Search for the cell housing the specified text and yield its [x, y] center coordinate. 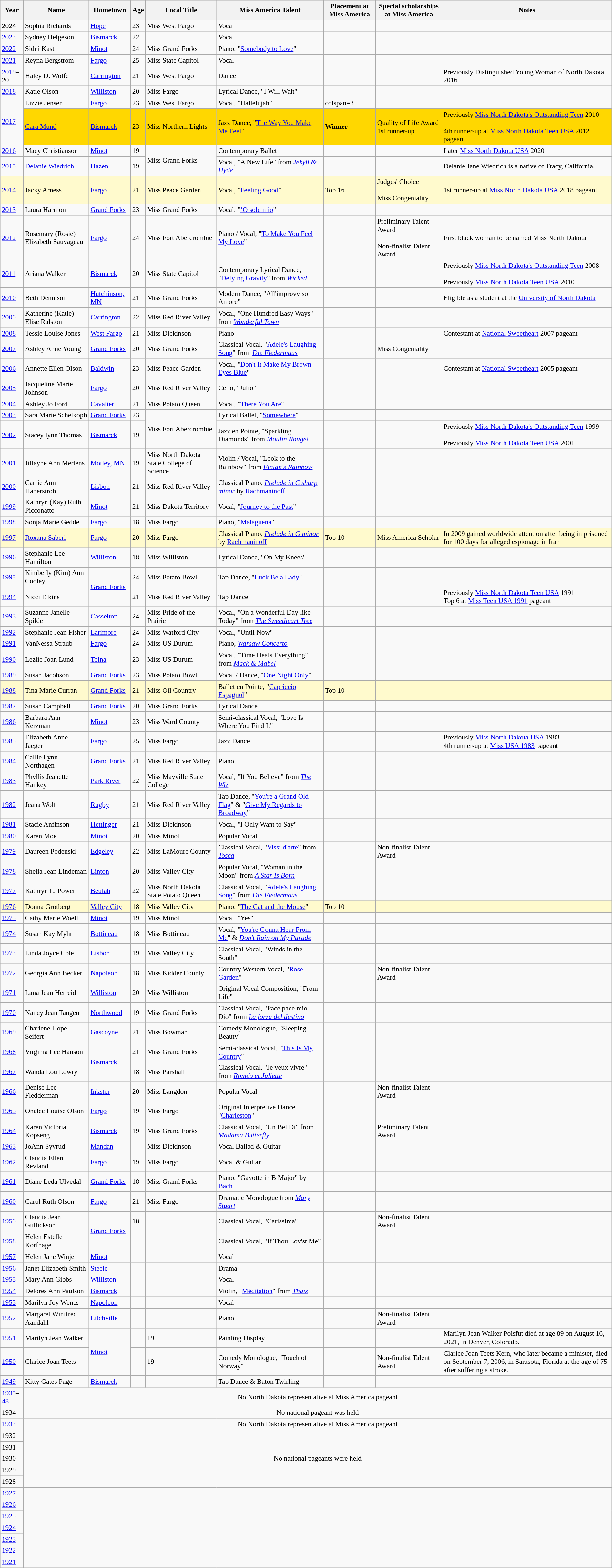
2004 [12, 404]
Hometown [110, 10]
Clarice Joan Teets [56, 1362]
Tina Marie Curran [56, 690]
1960 [12, 1201]
1969 [12, 1032]
1981 [12, 825]
1982 [12, 805]
1979 [12, 852]
Original Interpretive Dance "Charleston" [270, 1111]
Ariana Walker [56, 274]
Ashley Anne Young [56, 348]
Reyna Bergstrom [56, 60]
Vocal & Guitar [270, 1162]
Miss Pride of the Prairie [181, 617]
2001 [12, 463]
Piano, "Gavotte in B Major" by Bach [270, 1182]
2013 [12, 210]
2000 [12, 487]
Helen Jane Winje [56, 1257]
Previously Miss North Dakota USA 19834th runner-up at Miss USA 1983 pageant [527, 741]
2021 [12, 60]
Kitty Gates Page [56, 1382]
JoAnn Syvrud [56, 1147]
Miss Potato Queen [181, 404]
Semi-classical Vocal, "Love Is Where You Find It" [270, 722]
Popular Vocal, "Woman in the Moon" from A Star Is Born [270, 871]
Lezlie Joan Lund [56, 659]
1973 [12, 954]
Delanie Wiedrich [56, 166]
2003 [12, 415]
1987 [12, 706]
Miss Parshall [181, 1072]
Suzanne Janelle Spilde [56, 617]
1994 [12, 597]
Virginia Lee Hanson [56, 1052]
Classical Vocal, "Je veux vivre" from Roméo et Juliette [270, 1072]
Janet Elizabeth Smith [56, 1268]
Violin, "Méditation" from Thaïs [270, 1291]
Quality of Life Award 1st runner-up [409, 127]
1974 [12, 934]
colspan=3 [350, 103]
Piano, "Malagueña" [270, 522]
Miss Oil Country [181, 690]
Barbara Ann Kerzman [56, 722]
1999 [12, 507]
Dance [270, 76]
Top 16 [350, 190]
Marilyn Joy Wentz [56, 1303]
Tap Dance & Baton Twirling [270, 1382]
Modern Dance, "All'improvviso Amore" [270, 298]
Piano, Warsaw Concerto [270, 644]
Preliminary Talent AwardNon-finalist Talent Award [409, 238]
1968 [12, 1052]
Classical Piano, Prelude in C sharp minor by Rachmaninoff [270, 487]
1928 [12, 1482]
1924 [12, 1528]
Piano, "Somebody to Love" [270, 49]
Age [138, 10]
Vocal, "Don't It Make My Brown Eyes Blue" [270, 368]
Cello, "Julio" [270, 388]
Katie Olson [56, 92]
1964 [12, 1131]
1962 [12, 1162]
2022 [12, 49]
1933 [12, 1424]
1989 [12, 675]
Karen Victoria Kopseng [56, 1131]
1985 [12, 741]
Semi-classical Vocal, "This Is My Country" [270, 1052]
1991 [12, 644]
Eligible as a student at the University of North Dakota [527, 298]
1926 [12, 1505]
Inkster [110, 1092]
Vocal, "A New Life" from Jekyll & Hyde [270, 166]
Vocal Ballad & Guitar [270, 1147]
1978 [12, 871]
2015 [12, 166]
Nicci Elkins [56, 597]
2011 [12, 274]
1961 [12, 1182]
Classical Vocal, "Carissima" [270, 1221]
Vocal, "I Only Want to Say" [270, 825]
No national pageants were held [318, 1459]
1988 [12, 690]
1992 [12, 632]
1949 [12, 1382]
Piano / Vocal, "To Make You Feel My Love" [270, 238]
Cara Mund [56, 127]
Ashley Jo Ford [56, 404]
1954 [12, 1291]
1923 [12, 1539]
Vocal / Dance, "One Night Only" [270, 675]
First black woman to be named Miss North Dakota [527, 238]
Larimore [110, 632]
Violin / Vocal, "Look to the Rainbow" from Finian's Rainbow [270, 463]
Vocal, "’O sole mio" [270, 210]
Hettinger [110, 825]
No national pageant was held [318, 1413]
VanNessa Straub [56, 644]
Tap Dance [270, 597]
1957 [12, 1257]
Casselton [110, 617]
Year [12, 10]
Ballet en Pointe, "Capriccio Espagnol" [270, 690]
Piano, "The Cat and the Mouse" [270, 907]
Classical Vocal, "Vissi d'arte" from Tosca [270, 852]
Lizzie Jensen [56, 103]
Lyrical Dance, "On My Knees" [270, 558]
1934 [12, 1413]
Country Western Vocal, "Rose Garden" [270, 973]
Hazen [110, 166]
Miss Dakota Territory [181, 507]
Special scholarships at Miss America [409, 10]
1931 [12, 1447]
Beth Dennison [56, 298]
1932 [12, 1436]
1921 [12, 1562]
Miss Watford City [181, 632]
Dramatic Monologue from Mary Stuart [270, 1201]
Hutchinson, MN [110, 298]
1958 [12, 1241]
Litchville [110, 1318]
1990 [12, 659]
Miss Bowman [181, 1032]
1st runner-up at Miss North Dakota USA 2018 pageant [527, 190]
Lyrical Ballet, "Somewhere" [270, 415]
Vocal, "Journey to the Past" [270, 507]
Claudia Jean Gullickson [56, 1221]
2024 [12, 26]
1959 [12, 1221]
Miss Langdon [181, 1092]
Margaret Winifred Aandahl [56, 1318]
Previously Miss North Dakota's Outstanding Teen 20104th runner-up at Miss North Dakota Teen USA 2012 pageant [527, 127]
Contestant at National Sweetheart 2007 pageant [527, 333]
2018 [12, 92]
Karen Moe [56, 836]
Daureen Podenski [56, 852]
Susan Campbell [56, 706]
Sonja Marie Gedde [56, 522]
Lana Jean Herreid [56, 993]
1925 [12, 1516]
1998 [12, 522]
Vocal, "Time Heals Everything" from Mack & Mabel [270, 659]
Jazz en Pointe, "Sparkling Diamonds" from Moulin Rouge! [270, 435]
Contestant at National Sweetheart 2005 pageant [527, 368]
Marilyn Jean Walker [56, 1338]
Classical Vocal, "Un Bel Di" from Madama Butterfly [270, 1131]
Painting Display [270, 1338]
Miss Bottineau [181, 934]
Jeana Wolf [56, 805]
Beulah [110, 891]
Shelia Jean Lindeman [56, 871]
Cavalier [110, 404]
Miss Ward County [181, 722]
Jazz Dance [270, 741]
Notes [527, 10]
Park River [110, 781]
Claudia Ellen Revland [56, 1162]
Vocal, "One Hundred Easy Ways" from Wonderful Town [270, 317]
2008 [12, 333]
Northwood [110, 1012]
2014 [12, 190]
Contemporary Lyrical Dance, "Defying Gravity" from Wicked [270, 274]
1975 [12, 918]
1983 [12, 781]
2023 [12, 37]
Vocal, "You're Gonna Hear From Me" & Don't Rain on My Parade [270, 934]
Comedy Monologue, "Sleeping Beauty" [270, 1032]
Drama [270, 1268]
2012 [12, 238]
Sidni Kast [56, 49]
2017 [12, 121]
Vocal, "There You Are" [270, 404]
Laura Harmon [56, 210]
1930 [12, 1459]
1984 [12, 761]
Miss North Dakota State College of Science [181, 463]
Vocal, "Hallelujah" [270, 103]
Local Title [181, 10]
Helen Estelle Korfhage [56, 1241]
2016 [12, 151]
Classical Vocal, "Winds in the South" [270, 954]
Baldwin [110, 368]
1995 [12, 577]
Stephanie Lee Hamilton [56, 558]
Tolna [110, 659]
1935–48 [12, 1397]
Classical Vocal, "Pace pace mio Dio" from La forza del destino [270, 1012]
Charlene Hope Seifert [56, 1032]
Phyllis Jeanette Hankey [56, 781]
Cathy Marie Woell [56, 918]
1955 [12, 1280]
Linton [110, 871]
Tap Dance, "You're a Grand Old Flag" & "Give My Regards to Broadway" [270, 805]
Stacey lynn Thomas [56, 435]
Jazz Dance, "The Way You Make Me Feel" [270, 127]
1965 [12, 1111]
1927 [12, 1493]
1956 [12, 1268]
Lyrical Dance, "I Will Wait" [270, 92]
Classical Piano, Prelude in G minor by Rachmaninoff [270, 538]
1922 [12, 1551]
Previously Miss North Dakota's Outstanding Teen 2008Previously Miss North Dakota Teen USA 2010 [527, 274]
Miss North Dakota State Potato Queen [181, 891]
1972 [12, 973]
1976 [12, 907]
Miss America Talent [270, 10]
1929 [12, 1470]
Motley, MN [110, 463]
Gascoyne [110, 1032]
1951 [12, 1338]
Previously Miss North Dakota's Outstanding Teen 1999Previously Miss North Dakota Teen USA 2001 [527, 435]
Katherine (Katie) Elise Ralston [56, 317]
Diane Leda Ulvedal [56, 1182]
1997 [12, 538]
Bottineau [110, 934]
Miss Congeniality [409, 348]
2007 [12, 348]
Mary Ann Gibbs [56, 1280]
Miss America Scholar [409, 538]
Donna Grotberg [56, 907]
Vocal, "Yes" [270, 918]
Elizabeth Anne Jaeger [56, 741]
Callie Lynn Northagen [56, 761]
1963 [12, 1147]
Carol Ruth Olson [56, 1201]
1950 [12, 1362]
2005 [12, 388]
1980 [12, 836]
1966 [12, 1092]
Kimberly (Kim) Ann Cooley [56, 577]
Sydney Helgeson [56, 37]
1996 [12, 558]
Placement at Miss America [350, 10]
Rosemary (Rosie) Elizabeth Sauvageau [56, 238]
Haley D. Wolfe [56, 76]
Clarice Joan Teets Kern, who later became a minister, died on September 7, 2006, in Sarasota, Florida at the age of 75 after suffering a stroke. [527, 1362]
1993 [12, 617]
Tessie Louise Jones [56, 333]
1971 [12, 993]
Edgeley [110, 852]
1953 [12, 1303]
Mandan [110, 1147]
Miss Northern Lights [181, 127]
Miss Kidder County [181, 973]
Classical Vocal, "If Thou Lov'st Me" [270, 1241]
Vocal, "If You Believe" from The Wiz [270, 781]
Roxana Saberi [56, 538]
Miss LaMoure County [181, 852]
2019–20 [12, 76]
Winner [350, 127]
Previously Distinguished Young Woman of North Dakota 2016 [527, 76]
Wanda Lou Lowry [56, 1072]
West Fargo [110, 333]
Steele [110, 1268]
Stephanie Jean Fisher [56, 632]
Marilyn Jean Walker Polsfut died at age 89 on August 16, 2021, in Denver, Colorado. [527, 1338]
Susan Kay Myhr [56, 934]
Jacqueline Marie Johnson [56, 388]
Vocal, "Feeling Good" [270, 190]
Original Vocal Composition, "From Life" [270, 993]
Hope [110, 26]
Vocal, "Until Now" [270, 632]
Valley City [110, 907]
1952 [12, 1318]
Carrie Ann Haberstroh [56, 487]
Sophia Richards [56, 26]
Later Miss North Dakota USA 2020 [527, 151]
In 2009 gained worldwide attention after being imprisoned for 100 days for alleged espionage in Iran [527, 538]
Susan Jacobson [56, 675]
Macy Christianson [56, 151]
Comedy Monologue, "Touch of Norway" [270, 1362]
Onalee Louise Olson [56, 1111]
Sara Marie Schelkoph [56, 415]
1967 [12, 1072]
Name [56, 10]
Stacie Anfinson [56, 825]
Nancy Jean Tangen [56, 1012]
Previously Miss North Dakota Teen USA 1991 Top 6 at Miss Teen USA 1991 pageant [527, 597]
Rugby [110, 805]
2006 [12, 368]
Delanie Jane Wiedrich is a native of Tracy, California. [527, 166]
Georgia Ann Becker [56, 973]
2010 [12, 298]
Vocal, "On a Wonderful Day like Today" from The Sweetheart Tree [270, 617]
Lyrical Dance [270, 706]
1986 [12, 722]
Contemporary Ballet [270, 151]
Delores Ann Paulson [56, 1291]
Jacky Arness [56, 190]
1970 [12, 1012]
Linda Joyce Cole [56, 954]
Annette Ellen Olson [56, 368]
Judges' ChoiceMiss Congeniality [409, 190]
Miss Mayville State College [181, 781]
Preliminary Talent Award [409, 1131]
Jillayne Ann Mertens [56, 463]
Tap Dance, "Luck Be a Lady" [270, 577]
2009 [12, 317]
Denise Lee Fledderman [56, 1092]
Kathryn L. Power [56, 891]
1977 [12, 891]
2002 [12, 435]
Kathryn (Kay) Ruth Picconatto [56, 507]
